Capture the cell that displays the provided text and extract its (X, Y) central coordinate. 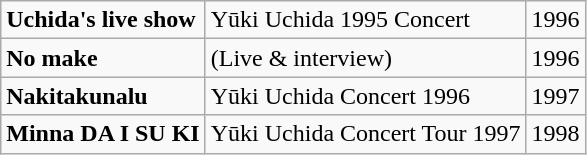
No make (103, 58)
Minna DA I SU KI (103, 134)
(Live & interview) (366, 58)
1998 (556, 134)
Nakitakunalu (103, 96)
Yūki Uchida Concert 1996 (366, 96)
Uchida's live show (103, 20)
Yūki Uchida 1995 Concert (366, 20)
Yūki Uchida Concert Tour 1997 (366, 134)
1997 (556, 96)
